Return (X, Y) of the center of cell containing provided text 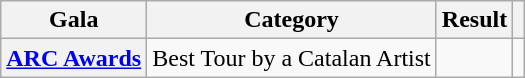
Category (292, 20)
Gala (74, 20)
ARC Awards (74, 58)
Result (474, 20)
Best Tour by a Catalan Artist (292, 58)
